Locate the cell with the specified text and output its (X, Y) center coordinate. 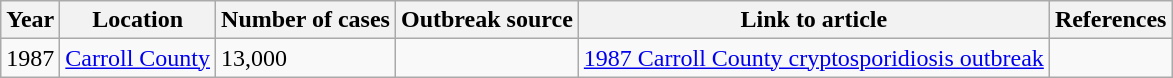
Link to article (814, 20)
Number of cases (306, 20)
1987 Carroll County cryptosporidiosis outbreak (814, 58)
Location (138, 20)
13,000 (306, 58)
Outbreak source (486, 20)
Carroll County (138, 58)
Year (30, 20)
1987 (30, 58)
References (1110, 20)
